Identify which cell holds the provided text, then report its (X, Y) central coordinate. 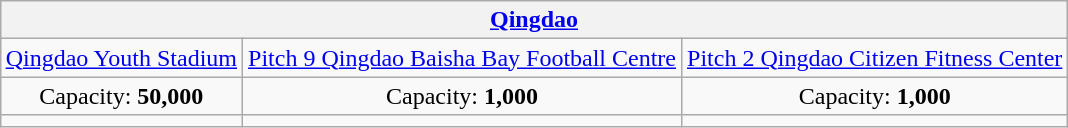
Pitch 2 Qingdao Citizen Fitness Center (875, 58)
Qingdao Youth Stadium (121, 58)
Capacity: 50,000 (121, 96)
Qingdao (534, 20)
Pitch 9 Qingdao Baisha Bay Football Centre (462, 58)
